Scan for the cell matching the given text and deliver its [X, Y] coordinate at center. 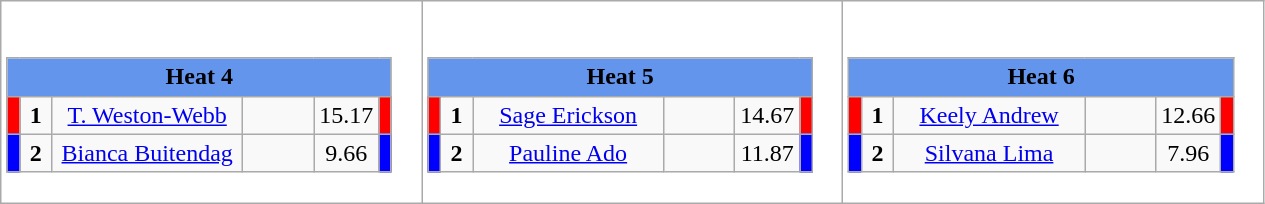
Heat 6 [1041, 77]
Sage Erickson [568, 115]
Heat 5 1 Sage Erickson 14.67 2 Pauline Ado 11.87 [632, 102]
Heat 4 [199, 77]
12.66 [1188, 115]
Pauline Ado [568, 153]
Keely Andrew [990, 115]
7.96 [1188, 153]
Heat 6 1 Keely Andrew 12.66 2 Silvana Lima 7.96 [1054, 102]
11.87 [768, 153]
T. Weston-Webb [148, 115]
Bianca Buitendag [148, 153]
Heat 5 [620, 77]
14.67 [768, 115]
15.17 [346, 115]
Silvana Lima [990, 153]
9.66 [346, 153]
Heat 4 1 T. Weston-Webb 15.17 2 Bianca Buitendag 9.66 [212, 102]
